From the cell containing the given text, extract its center point as (x, y) coordinate. 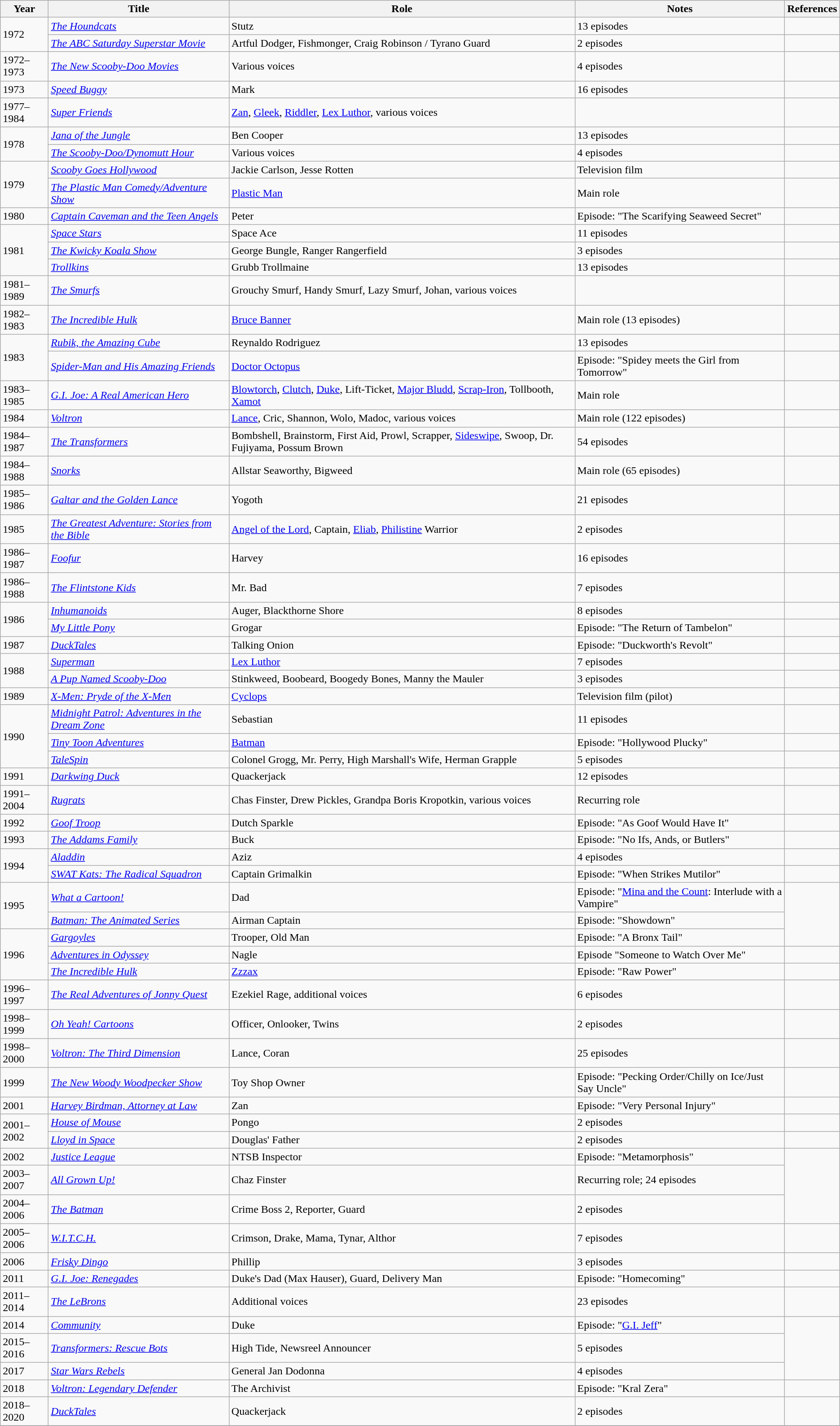
Artful Dodger, Fishmonger, Craig Robinson / Tyrano Guard (402, 43)
1999 (24, 1083)
Chaz Finster (402, 1180)
My Little Pony (139, 627)
Television film (pilot) (680, 696)
Recurring role; 24 episodes (680, 1180)
Mr. Bad (402, 587)
25 episodes (680, 1053)
A Pup Named Scooby-Doo (139, 679)
Goof Troop (139, 823)
1984 (24, 418)
Lance, Coran (402, 1053)
Peter (402, 216)
Episode: "Mina and the Count: Interlude with a Vampire" (680, 897)
Grubb Trollmaine (402, 268)
House of Mouse (139, 1123)
2006 (24, 1261)
The New Scooby-Doo Movies (139, 66)
George Bungle, Ranger Rangerfield (402, 250)
Oh Yeah! Cartoons (139, 1024)
Space Stars (139, 233)
Main role (122 episodes) (680, 418)
21 episodes (680, 500)
Zan (402, 1106)
Grouchy Smurf, Handy Smurf, Lazy Smurf, Johan, various voices (402, 291)
Zan, Gleek, Riddler, Lex Luthor, various voices (402, 112)
Episode: "Pecking Order/Chilly on Ice/Just Say Uncle" (680, 1083)
Additional voices (402, 1302)
2002 (24, 1157)
Chas Finster, Drew Pickles, Grandpa Boris Kropotkin, various voices (402, 800)
1981 (24, 250)
Notes (680, 9)
Scooby Goes Hollywood (139, 170)
Adventures in Odyssey (139, 955)
Phillip (402, 1261)
Spider-Man and His Amazing Friends (139, 366)
1996 (24, 954)
Crimson, Drake, Mama, Tynar, Althor (402, 1238)
TaleSpin (139, 759)
1988 (24, 671)
Airman Captain (402, 920)
The Flintstone Kids (139, 587)
Stinkweed, Boobeard, Boogedy Bones, Manny the Mauler (402, 679)
Reynaldo Rodriguez (402, 343)
High Tide, Newsreel Announcer (402, 1348)
Dad (402, 897)
Dutch Sparkle (402, 823)
Justice League (139, 1157)
Role (402, 9)
SWAT Kats: The Radical Squadron (139, 874)
Tiny Toon Adventures (139, 742)
Episode: "Homecoming" (680, 1278)
1993 (24, 840)
Episode: "The Return of Tambelon" (680, 627)
The Addams Family (139, 840)
1985–1986 (24, 500)
Duke's Dad (Max Hauser), Guard, Delivery Man (402, 1278)
Jackie Carlson, Jesse Rotten (402, 170)
1986–1987 (24, 558)
2014 (24, 1325)
Auger, Blackthorne Shore (402, 610)
1986–1988 (24, 587)
Space Ace (402, 233)
2018–2020 (24, 1411)
Midnight Patrol: Adventures in the Dream Zone (139, 719)
Doctor Octopus (402, 366)
NTSB Inspector (402, 1157)
1980 (24, 216)
1986 (24, 619)
Voltron (139, 418)
Aladdin (139, 857)
2011–2014 (24, 1302)
Episode "Someone to Watch Over Me" (680, 955)
1973 (24, 89)
Rugrats (139, 800)
Jana of the Jungle (139, 136)
Captain Caveman and the Teen Angels (139, 216)
Episode: "G.I. Jeff" (680, 1325)
Community (139, 1325)
2018 (24, 1388)
Ben Cooper (402, 136)
1984–1987 (24, 442)
1990 (24, 736)
All Grown Up! (139, 1180)
The Kwicky Koala Show (139, 250)
Episode: "Spidey meets the Girl from Tomorrow" (680, 366)
1994 (24, 865)
The Real Adventures of Jonny Quest (139, 995)
Harvey (402, 558)
Grogar (402, 627)
Mark (402, 89)
Nagle (402, 955)
Colonel Grogg, Mr. Perry, High Marshall's Wife, Herman Grapple (402, 759)
Toy Shop Owner (402, 1083)
Bruce Banner (402, 320)
1977–1984 (24, 112)
Inhumanoids (139, 610)
Episode: "Showdown" (680, 920)
Yogoth (402, 500)
1979 (24, 184)
Batman: The Animated Series (139, 920)
The Greatest Adventure: Stories from the Bible (139, 529)
2005–2006 (24, 1238)
Episode: "A Bronx Tail" (680, 937)
Recurring role (680, 800)
Aziz (402, 857)
Super Friends (139, 112)
The Scooby-Doo/Dynomutt Hour (139, 153)
W.I.T.C.H. (139, 1238)
Title (139, 9)
What a Cartoon! (139, 897)
Television film (680, 170)
1991–2004 (24, 800)
The New Woody Woodpecker Show (139, 1083)
Pongo (402, 1123)
Batman (402, 742)
The Plastic Man Comedy/Adventure Show (139, 193)
Transformers: Rescue Bots (139, 1348)
2017 (24, 1371)
1998–2000 (24, 1053)
2004–2006 (24, 1209)
Buck (402, 840)
Frisky Dingo (139, 1261)
1992 (24, 823)
1998–1999 (24, 1024)
1995 (24, 906)
Talking Onion (402, 645)
Voltron: The Third Dimension (139, 1053)
1972–1973 (24, 66)
Snorks (139, 470)
Speed Buggy (139, 89)
Duke (402, 1325)
1989 (24, 696)
The Archivist (402, 1388)
2011 (24, 1278)
8 episodes (680, 610)
Lex Luthor (402, 662)
23 episodes (680, 1302)
Angel of the Lord, Captain, Eliab, Philistine Warrior (402, 529)
Trollkins (139, 268)
The Batman (139, 1209)
Captain Grimalkin (402, 874)
Zzzax (402, 972)
Ezekiel Rage, additional voices (402, 995)
Galtar and the Golden Lance (139, 500)
Episode: "No Ifs, Ands, or Butlers" (680, 840)
General Jan Dodonna (402, 1371)
1983–1985 (24, 395)
X-Men: Pryde of the X-Men (139, 696)
1996–1997 (24, 995)
Foofur (139, 558)
1985 (24, 529)
Episode: "When Strikes Mutilor" (680, 874)
Rubik, the Amazing Cube (139, 343)
The Transformers (139, 442)
Stutz (402, 26)
G.I. Joe: A Real American Hero (139, 395)
The Houndcats (139, 26)
2001 (24, 1106)
Episode: "Very Personal Injury" (680, 1106)
Blowtorch, Clutch, Duke, Lift-Ticket, Major Bludd, Scrap-Iron, Tollbooth, Xamot (402, 395)
Episode: "Metamorphosis" (680, 1157)
Officer, Onlooker, Twins (402, 1024)
References (812, 9)
Lloyd in Space (139, 1140)
Episode: "Kral Zera" (680, 1388)
The Smurfs (139, 291)
Allstar Seaworthy, Bigweed (402, 470)
2015–2016 (24, 1348)
Episode: "Hollywood Plucky" (680, 742)
Episode: "Raw Power" (680, 972)
12 episodes (680, 777)
Harvey Birdman, Attorney at Law (139, 1106)
6 episodes (680, 995)
Plastic Man (402, 193)
Lance, Cric, Shannon, Wolo, Madoc, various voices (402, 418)
Year (24, 9)
Main role (65 episodes) (680, 470)
Voltron: Legendary Defender (139, 1388)
1991 (24, 777)
Superman (139, 662)
Sebastian (402, 719)
1972 (24, 35)
Star Wars Rebels (139, 1371)
Douglas' Father (402, 1140)
1978 (24, 144)
1982–1983 (24, 320)
Episode: "The Scarifying Seaweed Secret" (680, 216)
G.I. Joe: Renegades (139, 1278)
1981–1989 (24, 291)
Bombshell, Brainstorm, First Aid, Prowl, Scrapper, Sideswipe, Swoop, Dr. Fujiyama, Possum Brown (402, 442)
Cyclops (402, 696)
Main role (13 episodes) (680, 320)
The ABC Saturday Superstar Movie (139, 43)
Episode: "Duckworth's Revolt" (680, 645)
1984–1988 (24, 470)
1987 (24, 645)
2003–2007 (24, 1180)
Gargoyles (139, 937)
The LeBrons (139, 1302)
54 episodes (680, 442)
Darkwing Duck (139, 777)
1983 (24, 357)
Episode: "As Goof Would Have It" (680, 823)
2001–2002 (24, 1131)
Crime Boss 2, Reporter, Guard (402, 1209)
Trooper, Old Man (402, 937)
